Find where the given text appears and provide that cell's center as [x, y] coordinate. 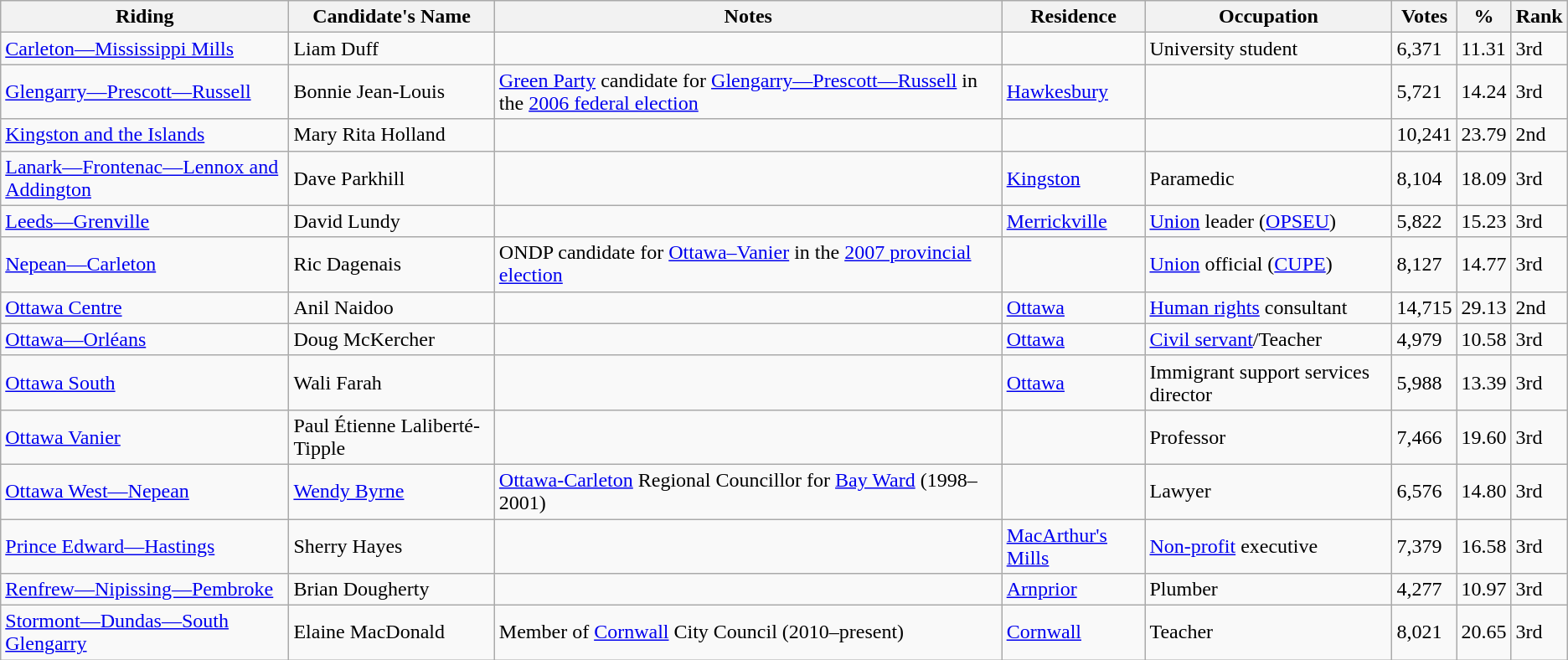
Anil Naidoo [392, 307]
Ottawa-Carleton Regional Councillor for Bay Ward (1998–2001) [748, 491]
7,379 [1424, 546]
Lawyer [1268, 491]
Occupation [1268, 17]
Green Party candidate for Glengarry—Prescott—Russell in the 2006 federal election [748, 92]
8,104 [1424, 178]
18.09 [1484, 178]
Brian Dougherty [392, 590]
Ottawa South [145, 382]
Union leader (OPSEU) [1268, 221]
10.58 [1484, 339]
8,021 [1424, 633]
Carleton—Mississippi Mills [145, 49]
% [1484, 17]
15.23 [1484, 221]
Doug McKercher [392, 339]
14.80 [1484, 491]
Residence [1074, 17]
Arnprior [1074, 590]
Dave Parkhill [392, 178]
29.13 [1484, 307]
Non-profit executive [1268, 546]
16.58 [1484, 546]
6,576 [1424, 491]
10.97 [1484, 590]
Votes [1424, 17]
Professor [1268, 437]
University student [1268, 49]
Candidate's Name [392, 17]
Civil servant/Teacher [1268, 339]
Notes [748, 17]
Liam Duff [392, 49]
4,277 [1424, 590]
Hawkesbury [1074, 92]
Ric Dagenais [392, 265]
14.77 [1484, 265]
20.65 [1484, 633]
Wali Farah [392, 382]
Ottawa Vanier [145, 437]
David Lundy [392, 221]
Merrickville [1074, 221]
Ottawa—Orléans [145, 339]
Ottawa Centre [145, 307]
19.60 [1484, 437]
Riding [145, 17]
10,241 [1424, 135]
Plumber [1268, 590]
4,979 [1424, 339]
5,988 [1424, 382]
14.24 [1484, 92]
Cornwall [1074, 633]
Lanark—Frontenac—Lennox and Addington [145, 178]
5,721 [1424, 92]
Elaine MacDonald [392, 633]
Rank [1540, 17]
Kingston [1074, 178]
Paramedic [1268, 178]
Mary Rita Holland [392, 135]
Union official (CUPE) [1268, 265]
Stormont—Dundas—South Glengarry [145, 633]
7,466 [1424, 437]
Teacher [1268, 633]
MacArthur's Mills [1074, 546]
8,127 [1424, 265]
5,822 [1424, 221]
Wendy Byrne [392, 491]
Leeds—Grenville [145, 221]
23.79 [1484, 135]
Human rights consultant [1268, 307]
14,715 [1424, 307]
13.39 [1484, 382]
Member of Cornwall City Council (2010–present) [748, 633]
11.31 [1484, 49]
Immigrant support services director [1268, 382]
6,371 [1424, 49]
Kingston and the Islands [145, 135]
Sherry Hayes [392, 546]
Prince Edward—Hastings [145, 546]
Ottawa West—Nepean [145, 491]
Glengarry—Prescott—Russell [145, 92]
Renfrew—Nipissing—Pembroke [145, 590]
Paul Étienne Laliberté-Tipple [392, 437]
Bonnie Jean-Louis [392, 92]
Nepean—Carleton [145, 265]
ONDP candidate for Ottawa–Vanier in the 2007 provincial election [748, 265]
